Capture the cell that displays the provided text and extract its [x, y] central coordinate. 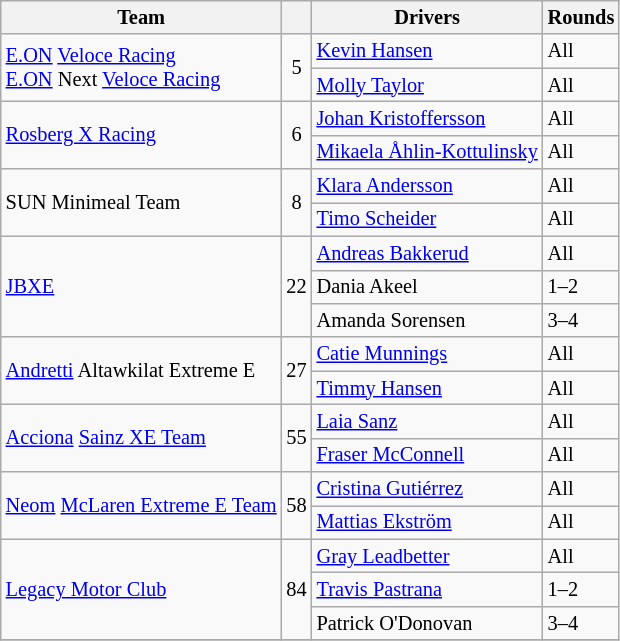
55 [297, 438]
8 [297, 202]
Drivers [428, 17]
Neom McLaren Extreme E Team [142, 506]
Andretti Altawkilat Extreme E [142, 370]
SUN Minimeal Team [142, 202]
Fraser McConnell [428, 455]
84 [297, 590]
Kevin Hansen [428, 51]
Cristina Gutiérrez [428, 489]
E.ON Veloce Racing E.ON Next Veloce Racing [142, 68]
22 [297, 286]
5 [297, 68]
Team [142, 17]
Timo Scheider [428, 219]
Legacy Motor Club [142, 590]
58 [297, 506]
Travis Pastrana [428, 589]
Johan Kristoffersson [428, 118]
Acciona Sainz XE Team [142, 438]
Mattias Ekström [428, 522]
Rounds [582, 17]
Patrick O'Donovan [428, 623]
Mikaela Åhlin-Kottulinsky [428, 152]
Catie Munnings [428, 354]
Amanda Sorensen [428, 320]
JBXE [142, 286]
Laia Sanz [428, 421]
Rosberg X Racing [142, 134]
Dania Akeel [428, 287]
Molly Taylor [428, 85]
Timmy Hansen [428, 388]
27 [297, 370]
Andreas Bakkerud [428, 253]
6 [297, 134]
Klara Andersson [428, 186]
Gray Leadbetter [428, 556]
